Determine the [X, Y] coordinate at the center of the cell enclosing the given text.  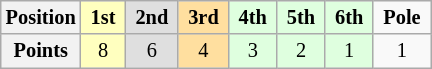
4th [253, 17]
8 [104, 51]
5th [301, 17]
1st [104, 17]
3 [253, 51]
6 [152, 51]
4 [203, 51]
Pole [402, 17]
3rd [203, 17]
6th [349, 17]
2 [301, 51]
Points [41, 51]
Position [41, 17]
2nd [152, 17]
